Scan for the cell matching the given text and deliver its [x, y] coordinate at center. 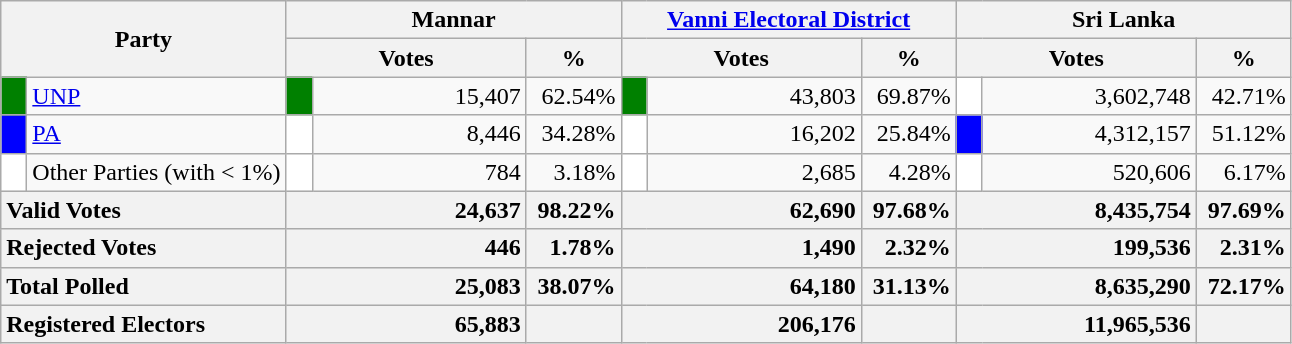
69.87% [908, 96]
42.71% [1244, 96]
4,312,157 [1089, 134]
11,965,536 [1076, 324]
Rejected Votes [144, 248]
31.13% [908, 286]
784 [419, 172]
Vanni Electoral District [788, 20]
4.28% [908, 172]
24,637 [406, 210]
6.17% [1244, 172]
25,083 [406, 286]
446 [406, 248]
97.68% [908, 210]
Registered Electors [144, 324]
Sri Lanka [1124, 20]
2.31% [1244, 248]
98.22% [574, 210]
25.84% [908, 134]
2.32% [908, 248]
65,883 [406, 324]
8,435,754 [1076, 210]
1,490 [741, 248]
15,407 [419, 96]
8,635,290 [1076, 286]
Total Polled [144, 286]
UNP [156, 96]
2,685 [754, 172]
Other Parties (with < 1%) [156, 172]
Mannar [454, 20]
199,536 [1076, 248]
8,446 [419, 134]
97.69% [1244, 210]
206,176 [741, 324]
43,803 [754, 96]
51.12% [1244, 134]
PA [156, 134]
72.17% [1244, 286]
38.07% [574, 286]
62.54% [574, 96]
Valid Votes [144, 210]
1.78% [574, 248]
3.18% [574, 172]
62,690 [741, 210]
64,180 [741, 286]
520,606 [1089, 172]
16,202 [754, 134]
3,602,748 [1089, 96]
34.28% [574, 134]
Party [144, 39]
